Search for the cell housing the specified text and yield its (x, y) center coordinate. 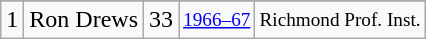
1 (12, 20)
Ron Drews (84, 20)
Richmond Prof. Inst. (340, 20)
33 (162, 20)
1966–67 (217, 20)
